Locate the cell with the specified text and output its (x, y) center coordinate. 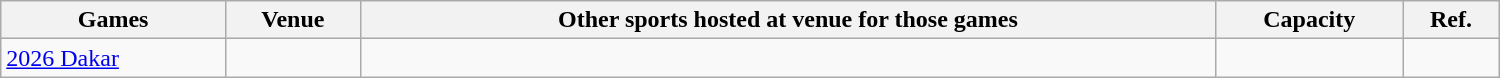
Venue (292, 20)
Games (114, 20)
Capacity (1310, 20)
Ref. (1451, 20)
Other sports hosted at venue for those games (788, 20)
2026 Dakar (114, 58)
